Provide the (x, y) coordinate of the cell's center where the given text is located.  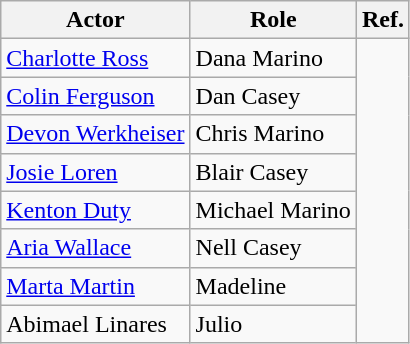
Marta Martin (96, 286)
Michael Marino (273, 210)
Blair Casey (273, 172)
Kenton Duty (96, 210)
Dan Casey (273, 96)
Josie Loren (96, 172)
Julio (273, 324)
Aria Wallace (96, 248)
Nell Casey (273, 248)
Devon Werkheiser (96, 134)
Dana Marino (273, 58)
Chris Marino (273, 134)
Actor (96, 20)
Role (273, 20)
Madeline (273, 286)
Abimael Linares (96, 324)
Charlotte Ross (96, 58)
Ref. (382, 20)
Colin Ferguson (96, 96)
